Search for the cell housing the specified text and yield its (X, Y) center coordinate. 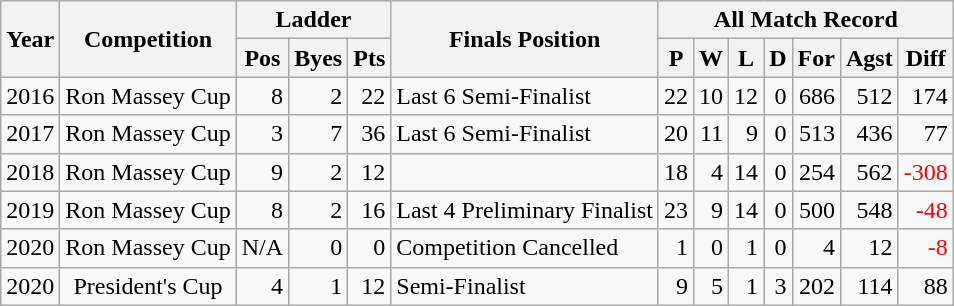
Pos (262, 58)
Competition Cancelled (525, 248)
Ladder (314, 20)
20 (676, 134)
23 (676, 210)
512 (869, 96)
Diff (926, 58)
2018 (30, 172)
Agst (869, 58)
W (712, 58)
2017 (30, 134)
77 (926, 134)
For (816, 58)
548 (869, 210)
2016 (30, 96)
-308 (926, 172)
88 (926, 286)
11 (712, 134)
562 (869, 172)
114 (869, 286)
7 (318, 134)
Last 4 Preliminary Finalist (525, 210)
-8 (926, 248)
202 (816, 286)
Competition (148, 39)
5 (712, 286)
Finals Position (525, 39)
N/A (262, 248)
18 (676, 172)
436 (869, 134)
All Match Record (806, 20)
Byes (318, 58)
36 (370, 134)
16 (370, 210)
P (676, 58)
2019 (30, 210)
President's Cup (148, 286)
L (746, 58)
10 (712, 96)
254 (816, 172)
174 (926, 96)
-48 (926, 210)
500 (816, 210)
D (778, 58)
Semi-Finalist (525, 286)
686 (816, 96)
Pts (370, 58)
Year (30, 39)
513 (816, 134)
